Output the [x, y] coordinate of the center of the cell containing the given text.  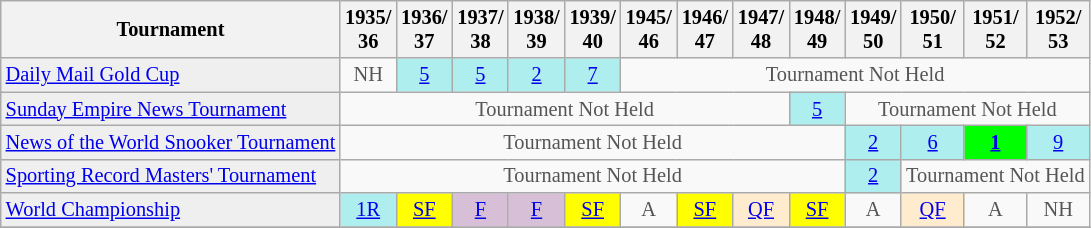
1938/39 [536, 29]
Sporting Record Masters' Tournament [170, 176]
1947/48 [761, 29]
1950/51 [932, 29]
Tournament [170, 29]
1R [368, 210]
News of the World Snooker Tournament [170, 142]
1935/36 [368, 29]
6 [932, 142]
1937/38 [480, 29]
1952/53 [1058, 29]
World Championship [170, 210]
1951/52 [996, 29]
Daily Mail Gold Cup [170, 75]
1 [996, 142]
1936/37 [424, 29]
Sunday Empire News Tournament [170, 109]
1946/47 [705, 29]
9 [1058, 142]
1945/46 [649, 29]
7 [593, 75]
1949/50 [873, 29]
1939/40 [593, 29]
1948/49 [817, 29]
